Output the [x, y] coordinate of the center of the cell containing the given text.  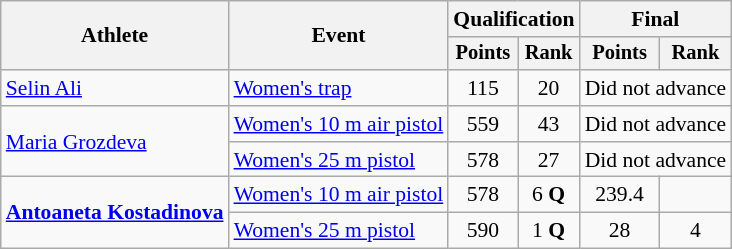
239.4 [620, 195]
20 [549, 88]
Athlete [115, 36]
Event [339, 36]
43 [549, 124]
Maria Grozdeva [115, 142]
115 [482, 88]
28 [620, 231]
4 [696, 231]
Final [656, 19]
6 Q [549, 195]
1 Q [549, 231]
Selin Ali [115, 88]
Women's trap [339, 88]
Antoaneta Kostadinova [115, 212]
27 [549, 160]
590 [482, 231]
Qualification [514, 19]
559 [482, 124]
